From the cell containing the given text, extract its center point as (X, Y) coordinate. 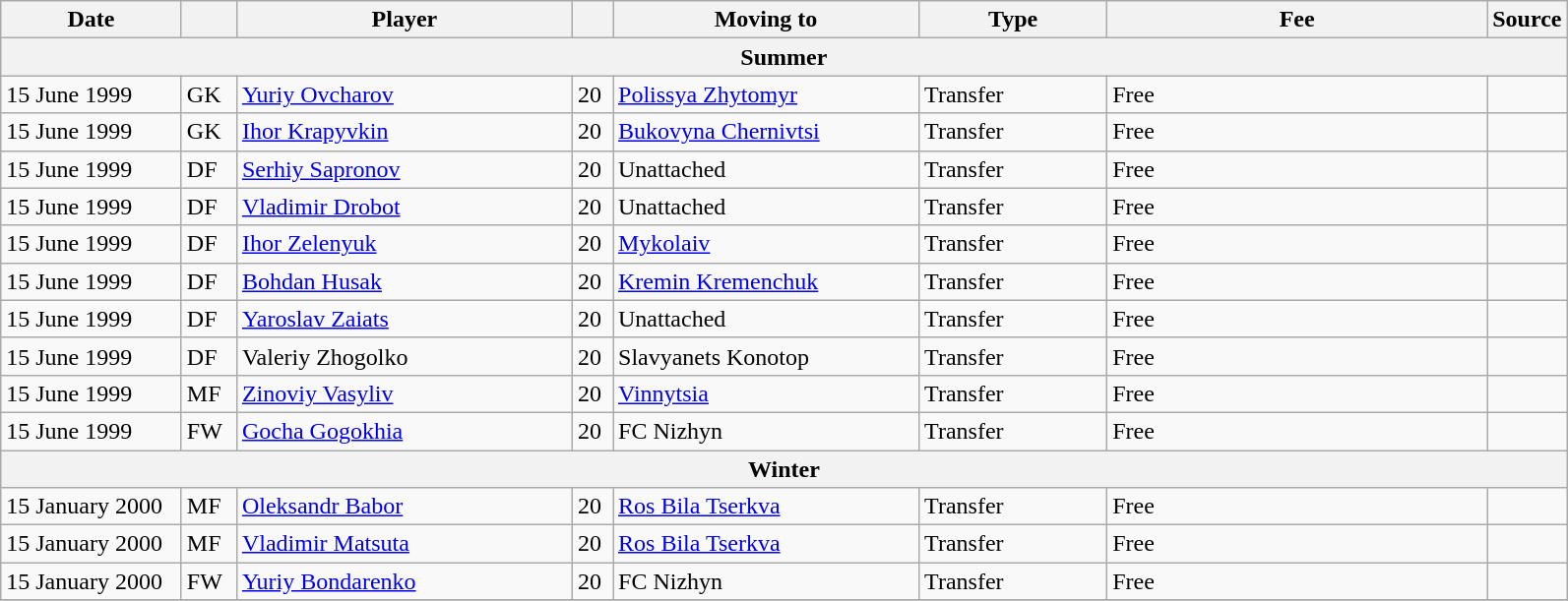
Vladimir Matsuta (404, 544)
Slavyanets Konotop (766, 356)
Yuriy Bondarenko (404, 581)
Vladimir Drobot (404, 207)
Gocha Gogokhia (404, 431)
Player (404, 20)
Summer (784, 57)
Ihor Krapyvkin (404, 132)
Yaroslav Zaiats (404, 319)
Vinnytsia (766, 393)
Kremin Kremenchuk (766, 281)
Source (1528, 20)
Fee (1297, 20)
Valeriy Zhogolko (404, 356)
Mykolaiv (766, 244)
Bohdan Husak (404, 281)
Oleksandr Babor (404, 507)
Serhiy Sapronov (404, 169)
Bukovyna Chernivtsi (766, 132)
Polissya Zhytomyr (766, 94)
Type (1014, 20)
Ihor Zelenyuk (404, 244)
Moving to (766, 20)
Yuriy Ovcharov (404, 94)
Date (92, 20)
Winter (784, 469)
Zinoviy Vasyliv (404, 393)
